Find where the given text appears and provide that cell's center as [X, Y] coordinate. 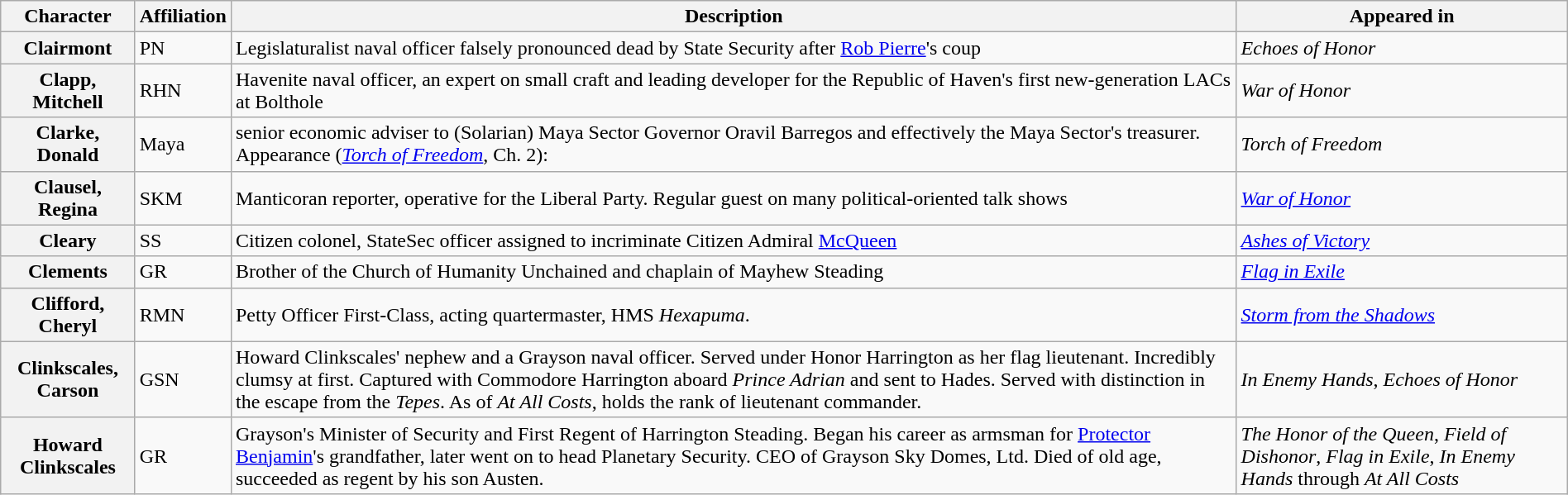
Echoes of Honor [1402, 48]
RMN [183, 314]
Clarke, Donald [68, 144]
Flag in Exile [1402, 272]
GSN [183, 379]
Clinkscales, Carson [68, 379]
Clifford, Cheryl [68, 314]
Ashes of Victory [1402, 240]
SS [183, 240]
Clements [68, 272]
Havenite naval officer, an expert on small craft and leading developer for the Republic of Haven's first new-generation LACs at Bolthole [734, 91]
In Enemy Hands, Echoes of Honor [1402, 379]
Affiliation [183, 17]
Torch of Freedom [1402, 144]
Clapp, Mitchell [68, 91]
Clairmont [68, 48]
Cleary [68, 240]
Storm from the Shadows [1402, 314]
Character [68, 17]
The Honor of the Queen, Field of Dishonor, Flag in Exile, In Enemy Hands through At All Costs [1402, 455]
Citizen colonel, StateSec officer assigned to incriminate Citizen Admiral McQueen [734, 240]
Legislaturalist naval officer falsely pronounced dead by State Security after Rob Pierre's coup [734, 48]
Brother of the Church of Humanity Unchained and chaplain of Mayhew Steading [734, 272]
RHN [183, 91]
SKM [183, 198]
Howard Clinkscales [68, 455]
Maya [183, 144]
Appeared in [1402, 17]
Clausel, Regina [68, 198]
Petty Officer First-Class, acting quartermaster, HMS Hexapuma. [734, 314]
Manticoran reporter, operative for the Liberal Party. Regular guest on many political-oriented talk shows [734, 198]
PN [183, 48]
Description [734, 17]
